Capture the cell that displays the provided text and extract its (X, Y) central coordinate. 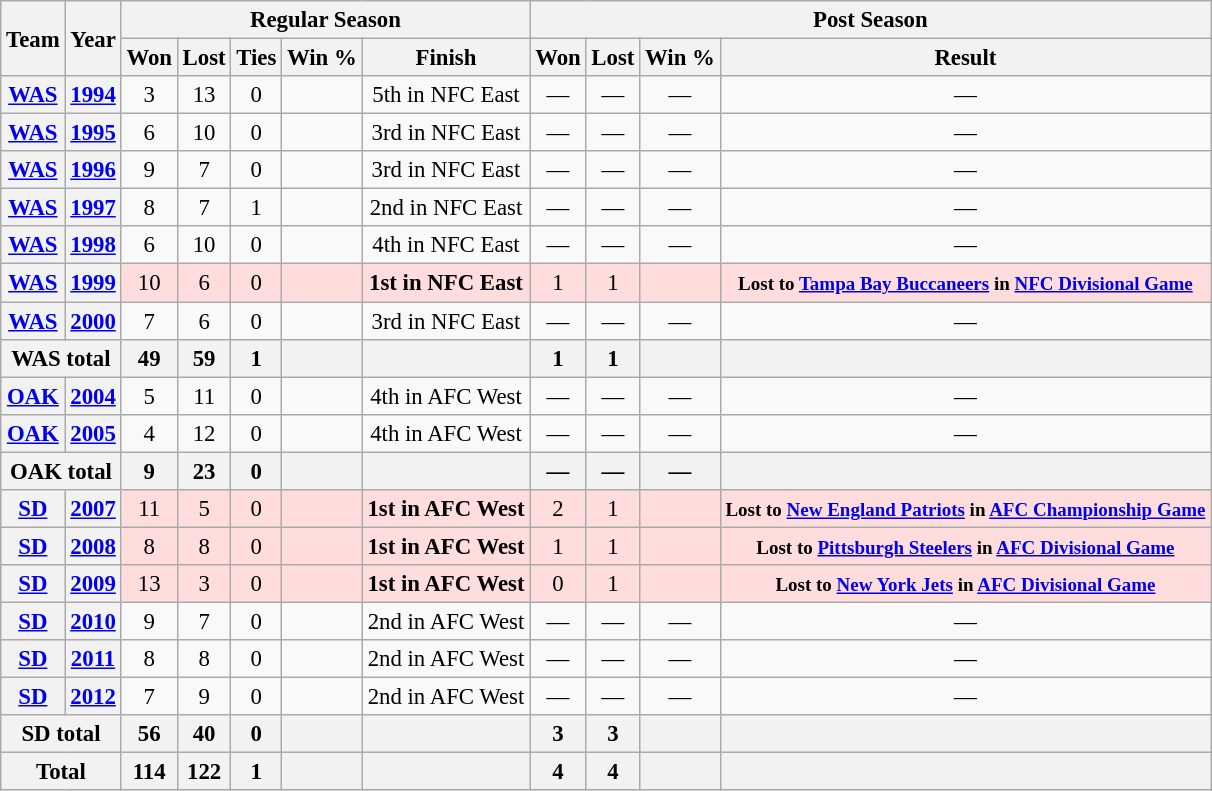
59 (204, 358)
2010 (93, 621)
49 (149, 358)
40 (204, 734)
1996 (93, 170)
12 (204, 433)
Lost to Tampa Bay Buccaneers in NFC Divisional Game (966, 283)
2000 (93, 321)
Total (61, 772)
2 (558, 509)
Team (33, 38)
1st in NFC East (446, 283)
OAK total (61, 471)
4th in NFC East (446, 245)
Year (93, 38)
Ties (256, 58)
23 (204, 471)
2nd in NFC East (446, 208)
Lost to New England Patriots in AFC Championship Game (966, 509)
WAS total (61, 358)
Lost to New York Jets in AFC Divisional Game (966, 584)
2004 (93, 396)
2012 (93, 697)
1998 (93, 245)
1995 (93, 133)
1994 (93, 95)
2005 (93, 433)
Lost to Pittsburgh Steelers in AFC Divisional Game (966, 546)
1997 (93, 208)
Regular Season (326, 20)
1999 (93, 283)
5th in NFC East (446, 95)
Finish (446, 58)
2007 (93, 509)
2011 (93, 659)
2009 (93, 584)
122 (204, 772)
SD total (61, 734)
114 (149, 772)
Result (966, 58)
2008 (93, 546)
56 (149, 734)
Post Season (870, 20)
